Output the (X, Y) coordinate of the center of the cell containing the given text.  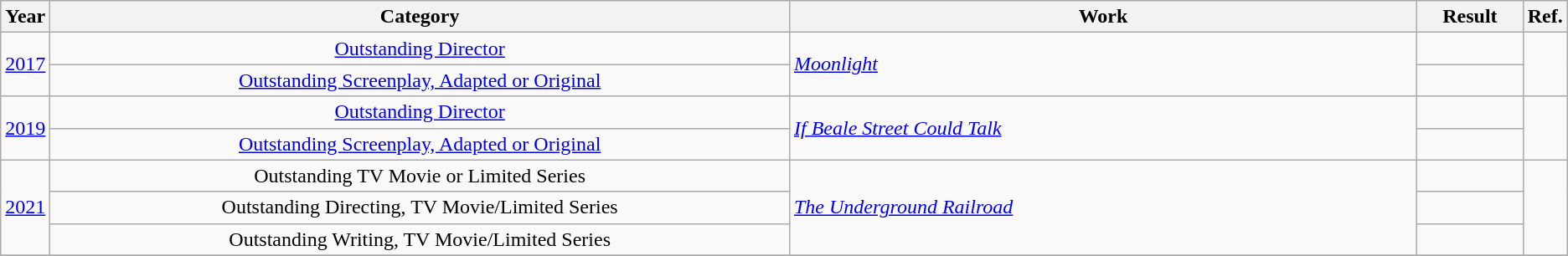
Work (1102, 17)
2017 (25, 64)
Category (420, 17)
Year (25, 17)
Outstanding Directing, TV Movie/Limited Series (420, 207)
Outstanding Writing, TV Movie/Limited Series (420, 239)
If Beale Street Could Talk (1102, 128)
2021 (25, 207)
The Underground Railroad (1102, 207)
Outstanding TV Movie or Limited Series (420, 176)
Result (1471, 17)
Moonlight (1102, 64)
Ref. (1545, 17)
2019 (25, 128)
